Capture the cell that displays the provided text and extract its [x, y] central coordinate. 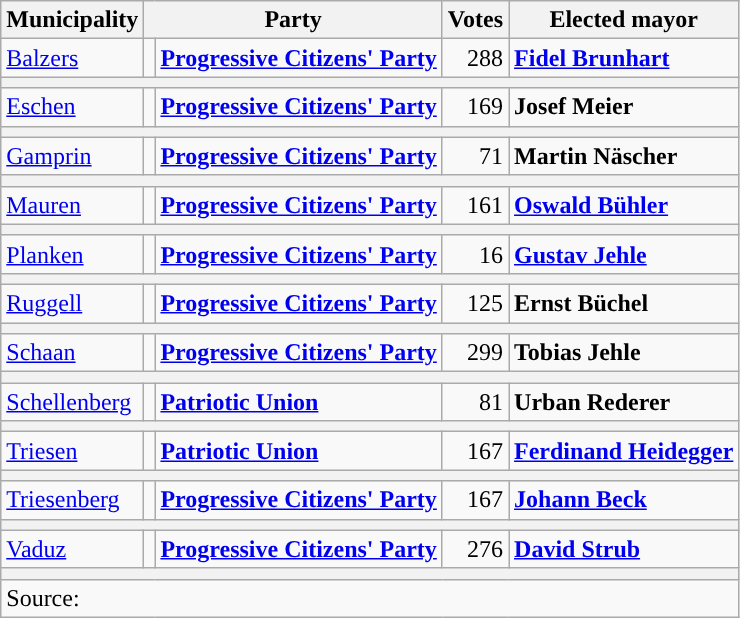
Elected mayor [624, 20]
169 [475, 107]
Party [293, 20]
Balzers [72, 58]
Ruggell [72, 303]
Triesen [72, 451]
276 [475, 549]
Martin Näscher [624, 156]
David Strub [624, 549]
Mauren [72, 205]
Schaan [72, 353]
299 [475, 353]
161 [475, 205]
Tobias Jehle [624, 353]
Fidel Brunhart [624, 58]
81 [475, 402]
Schellenberg [72, 402]
Eschen [72, 107]
288 [475, 58]
Gamprin [72, 156]
Josef Meier [624, 107]
Ferdinand Heidegger [624, 451]
125 [475, 303]
Votes [475, 20]
Triesenberg [72, 500]
Gustav Jehle [624, 254]
Municipality [72, 20]
16 [475, 254]
Urban Rederer [624, 402]
Planken [72, 254]
Vaduz [72, 549]
Johann Beck [624, 500]
Source: [370, 598]
71 [475, 156]
Oswald Bühler [624, 205]
Ernst Büchel [624, 303]
